Return [x, y] of the center of cell containing provided text 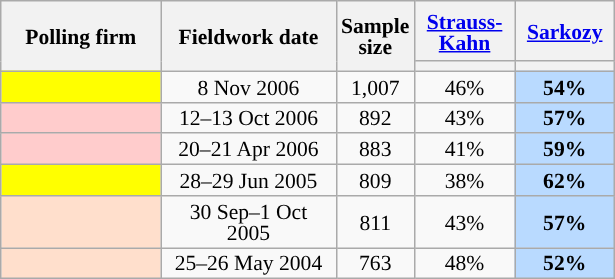
763 [375, 264]
38% [464, 180]
28–29 Jun 2005 [248, 180]
25–26 May 2004 [248, 264]
46% [464, 86]
Strauss-Kahn [464, 31]
54% [565, 86]
809 [375, 180]
883 [375, 150]
41% [464, 150]
52% [565, 264]
1,007 [375, 86]
30 Sep–1 Oct 2005 [248, 222]
811 [375, 222]
62% [565, 180]
Fieldwork date [248, 36]
48% [464, 264]
Sarkozy [565, 31]
20–21 Apr 2006 [248, 150]
12–13 Oct 2006 [248, 118]
892 [375, 118]
8 Nov 2006 [248, 86]
Samplesize [375, 36]
Polling firm [81, 36]
59% [565, 150]
